Find where the given text appears and provide that cell's center as (x, y) coordinate. 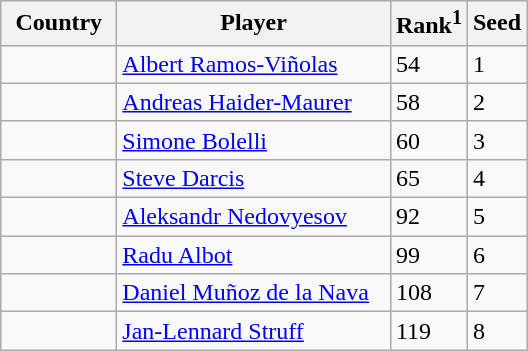
60 (428, 140)
Daniel Muñoz de la Nava (254, 293)
108 (428, 293)
5 (496, 217)
Jan-Lennard Struff (254, 331)
7 (496, 293)
3 (496, 140)
58 (428, 102)
Albert Ramos-Viñolas (254, 64)
6 (496, 255)
8 (496, 331)
Radu Albot (254, 255)
54 (428, 64)
99 (428, 255)
Simone Bolelli (254, 140)
119 (428, 331)
Country (59, 24)
1 (496, 64)
2 (496, 102)
Aleksandr Nedovyesov (254, 217)
Player (254, 24)
92 (428, 217)
Steve Darcis (254, 178)
4 (496, 178)
Andreas Haider-Maurer (254, 102)
Seed (496, 24)
Rank1 (428, 24)
65 (428, 178)
